Extract the (X, Y) coordinate from the center of the cell holding the provided text.  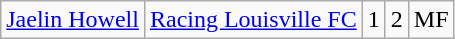
1 (374, 20)
2 (396, 20)
Jaelin Howell (73, 20)
MF (431, 20)
Racing Louisville FC (253, 20)
